Provide the [X, Y] coordinate of the cell's center where the given text is located.  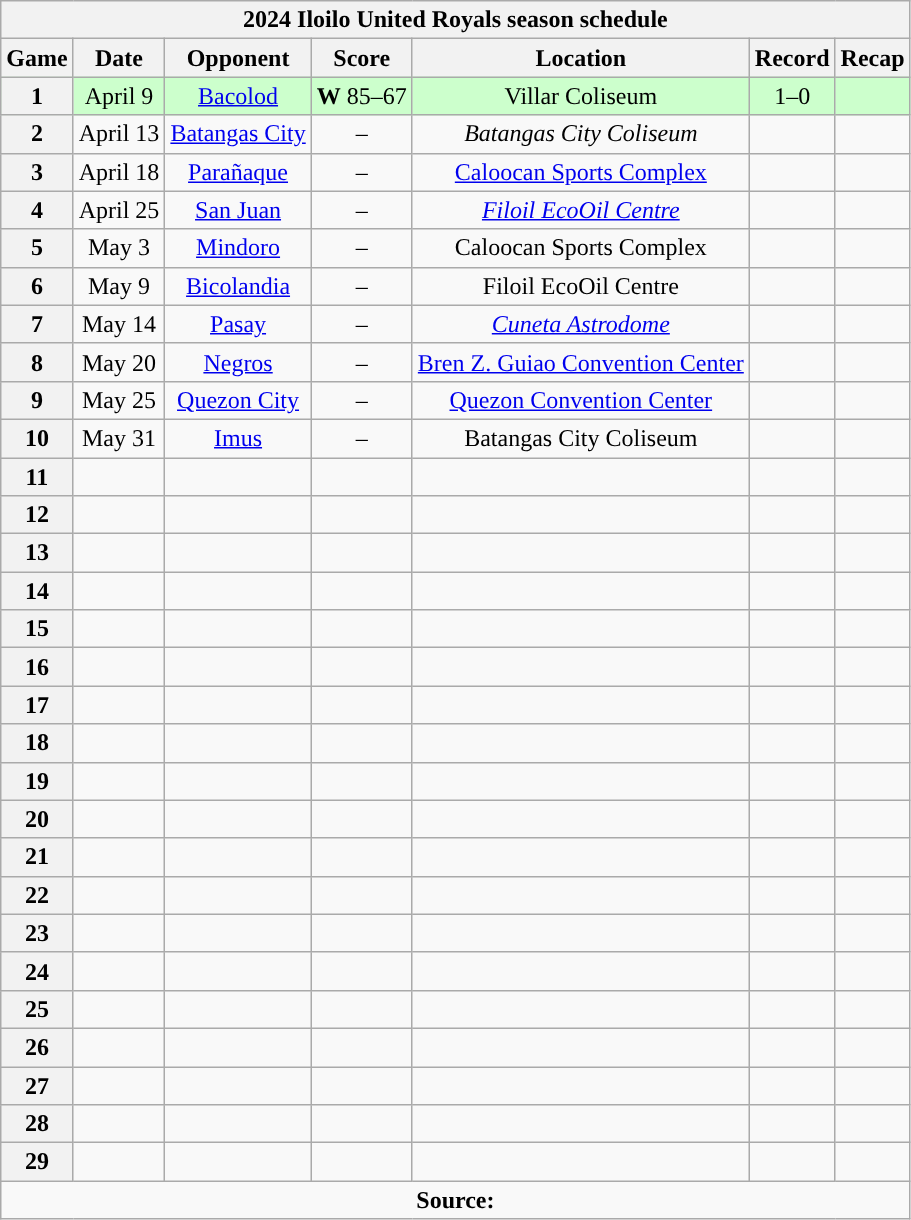
6 [37, 286]
20 [37, 819]
23 [37, 933]
2024 Iloilo United Royals season schedule [456, 20]
15 [37, 629]
Record [792, 58]
May 9 [119, 286]
April 9 [119, 96]
29 [37, 1162]
Cuneta Astrodome [580, 324]
1 [37, 96]
Opponent [238, 58]
1–0 [792, 96]
9 [37, 400]
25 [37, 1009]
14 [37, 591]
19 [37, 781]
16 [37, 667]
Date [119, 58]
Villar Coliseum [580, 96]
11 [37, 477]
18 [37, 743]
April 18 [119, 172]
Game [37, 58]
24 [37, 971]
13 [37, 553]
10 [37, 438]
17 [37, 705]
22 [37, 895]
April 13 [119, 134]
Quezon Convention Center [580, 400]
Parañaque [238, 172]
Negros [238, 362]
April 25 [119, 210]
May 14 [119, 324]
2 [37, 134]
4 [37, 210]
May 31 [119, 438]
Score [362, 58]
21 [37, 857]
May 3 [119, 248]
W 85–67 [362, 96]
May 20 [119, 362]
5 [37, 248]
Quezon City [238, 400]
28 [37, 1124]
Bacolod [238, 96]
3 [37, 172]
Bicolandia [238, 286]
8 [37, 362]
Recap [872, 58]
Source: [456, 1200]
Batangas City [238, 134]
Mindoro [238, 248]
27 [37, 1085]
Location [580, 58]
Pasay [238, 324]
12 [37, 515]
Bren Z. Guiao Convention Center [580, 362]
7 [37, 324]
San Juan [238, 210]
May 25 [119, 400]
Imus [238, 438]
26 [37, 1047]
